For the text-containing cell, return its midpoint in [X, Y] coordinate format. 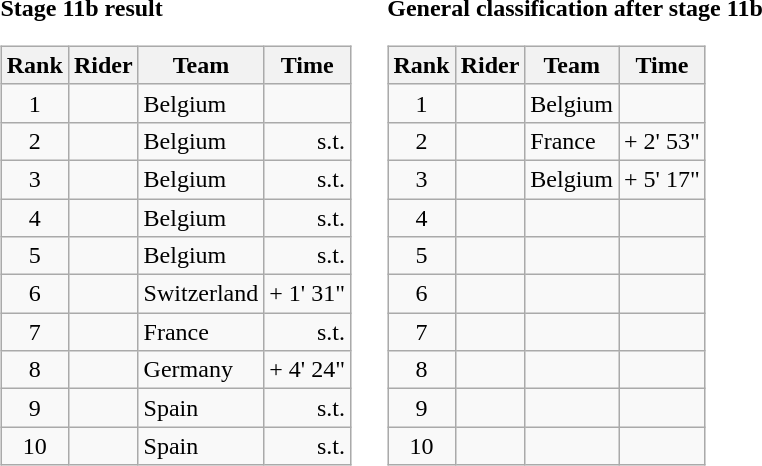
+ 5' 17" [662, 179]
+ 1' 31" [308, 294]
Switzerland [201, 294]
Germany [201, 370]
+ 4' 24" [308, 370]
+ 2' 53" [662, 141]
